Provide the [X, Y] coordinate of the cell's center where the given text is located.  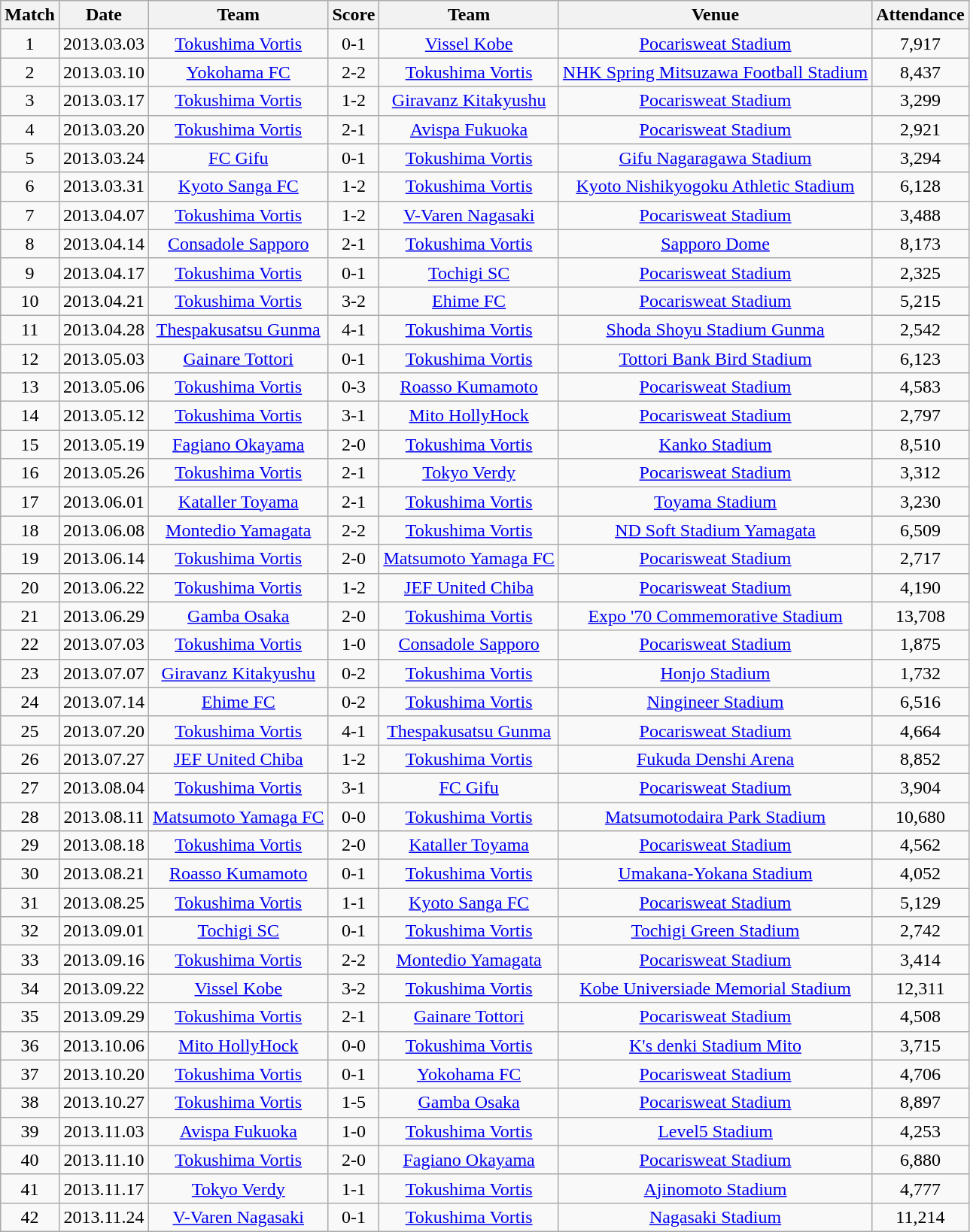
24 [30, 702]
28 [30, 816]
Honjo Stadium [715, 673]
2013.05.03 [104, 359]
2 [30, 72]
Match [30, 15]
4,253 [920, 1131]
10 [30, 301]
13 [30, 387]
Kyoto Nishikyogoku Athletic Stadium [715, 187]
2013.06.14 [104, 559]
3,312 [920, 473]
37 [30, 1074]
2013.04.28 [104, 329]
4,583 [920, 387]
3,230 [920, 502]
2013.03.24 [104, 158]
23 [30, 673]
1,732 [920, 673]
12 [30, 359]
6,509 [920, 530]
Gifu Nagaragawa Stadium [715, 158]
2013.07.03 [104, 645]
Attendance [920, 15]
Date [104, 15]
2013.10.27 [104, 1103]
2013.05.19 [104, 445]
Toyama Stadium [715, 502]
2013.06.01 [104, 502]
8,852 [920, 759]
25 [30, 730]
18 [30, 530]
13,708 [920, 616]
3,414 [920, 960]
Shoda Shoyu Stadium Gunma [715, 329]
3,488 [920, 215]
2013.08.04 [104, 787]
2013.04.14 [104, 244]
2013.06.29 [104, 616]
2013.08.11 [104, 816]
2,542 [920, 329]
2,797 [920, 416]
40 [30, 1160]
4,664 [920, 730]
3,904 [920, 787]
2013.07.14 [104, 702]
ND Soft Stadium Yamagata [715, 530]
4,052 [920, 874]
2013.10.06 [104, 1045]
8,173 [920, 244]
2013.08.25 [104, 903]
2013.11.17 [104, 1188]
1-5 [354, 1103]
3,299 [920, 101]
3 [30, 101]
Kanko Stadium [715, 445]
38 [30, 1103]
2013.09.29 [104, 1017]
Nagasaki Stadium [715, 1217]
2013.11.03 [104, 1131]
2,921 [920, 129]
8,437 [920, 72]
2013.07.27 [104, 759]
16 [30, 473]
39 [30, 1131]
6,880 [920, 1160]
2013.10.20 [104, 1074]
22 [30, 645]
2013.11.24 [104, 1217]
34 [30, 988]
Kobe Universiade Memorial Stadium [715, 988]
K's denki Stadium Mito [715, 1045]
2013.05.26 [104, 473]
17 [30, 502]
5,129 [920, 903]
7 [30, 215]
3,294 [920, 158]
2013.04.07 [104, 215]
Score [354, 15]
4,508 [920, 1017]
2,742 [920, 931]
8,510 [920, 445]
Umakana-Yokana Stadium [715, 874]
2013.11.10 [104, 1160]
Matsumotodaira Park Stadium [715, 816]
NHK Spring Mitsuzawa Football Stadium [715, 72]
4,562 [920, 845]
31 [30, 903]
2013.08.18 [104, 845]
2013.03.17 [104, 101]
19 [30, 559]
Tottori Bank Bird Stadium [715, 359]
Ajinomoto Stadium [715, 1188]
6 [30, 187]
9 [30, 272]
5,215 [920, 301]
2013.04.17 [104, 272]
2013.09.01 [104, 931]
Expo '70 Commemorative Stadium [715, 616]
32 [30, 931]
2013.08.21 [104, 874]
27 [30, 787]
21 [30, 616]
8,897 [920, 1103]
2013.03.03 [104, 44]
2013.06.22 [104, 587]
4,706 [920, 1074]
0-3 [354, 387]
10,680 [920, 816]
Venue [715, 15]
2013.09.22 [104, 988]
3,715 [920, 1045]
29 [30, 845]
15 [30, 445]
2013.03.31 [104, 187]
6,516 [920, 702]
2013.06.08 [104, 530]
4,190 [920, 587]
Level5 Stadium [715, 1131]
6,123 [920, 359]
8 [30, 244]
4 [30, 129]
33 [30, 960]
30 [30, 874]
12,311 [920, 988]
35 [30, 1017]
1,875 [920, 645]
2,325 [920, 272]
2013.07.20 [104, 730]
26 [30, 759]
2013.05.12 [104, 416]
Fukuda Denshi Arena [715, 759]
20 [30, 587]
11,214 [920, 1217]
1 [30, 44]
2013.05.06 [104, 387]
Ningineer Stadium [715, 702]
41 [30, 1188]
42 [30, 1217]
7,917 [920, 44]
2,717 [920, 559]
36 [30, 1045]
2013.07.07 [104, 673]
2013.03.20 [104, 129]
14 [30, 416]
4,777 [920, 1188]
2013.04.21 [104, 301]
2013.03.10 [104, 72]
5 [30, 158]
11 [30, 329]
Tochigi Green Stadium [715, 931]
6,128 [920, 187]
2013.09.16 [104, 960]
Sapporo Dome [715, 244]
